Detect which cell encompasses the target text, then output its [x, y] center coordinate. 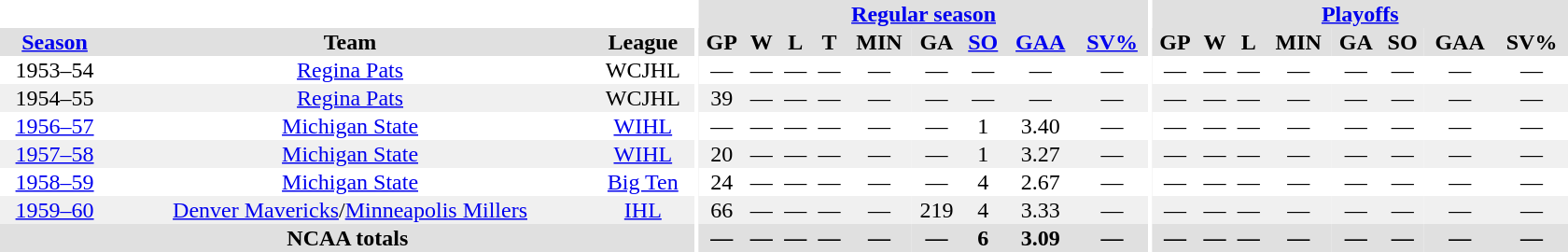
3.09 [1041, 238]
3.27 [1041, 154]
Denver Mavericks/Minneapolis Millers [350, 210]
IHL [643, 210]
Team [350, 42]
1959–60 [54, 210]
League [643, 42]
Big Ten [643, 182]
39 [722, 98]
1956–57 [54, 126]
2.67 [1041, 182]
24 [722, 182]
1958–59 [54, 182]
219 [937, 210]
Regular season [924, 14]
T [829, 42]
NCAA totals [347, 238]
20 [722, 154]
66 [722, 210]
Playoffs [1360, 14]
1957–58 [54, 154]
3.40 [1041, 126]
1953–54 [54, 70]
1954–55 [54, 98]
3.33 [1041, 210]
Season [54, 42]
6 [984, 238]
